Identify which cell holds the provided text, then report its [X, Y] central coordinate. 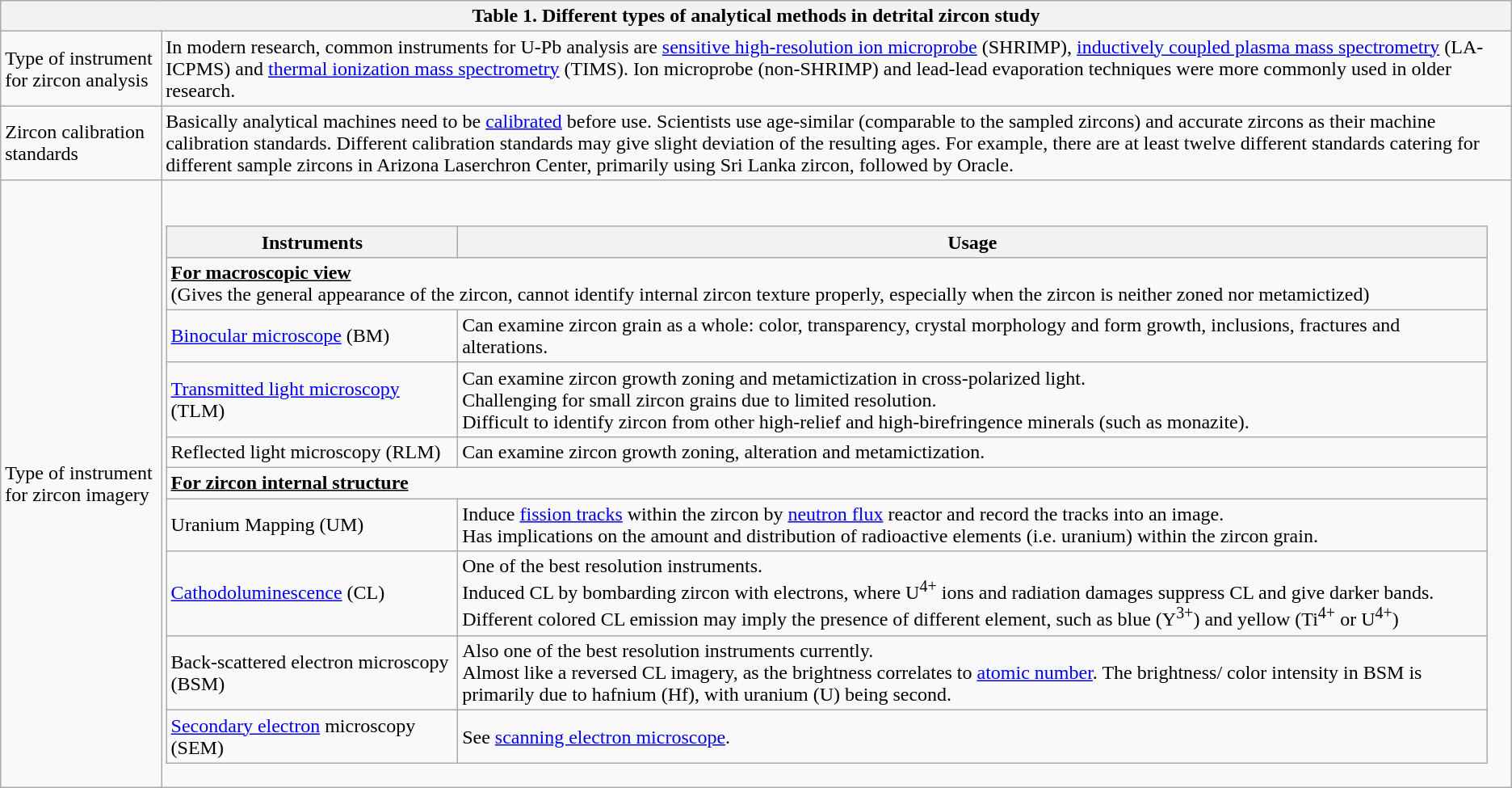
Secondary electron microscopy (SEM) [312, 737]
Table 1. Different types of analytical methods in detrital zircon study [756, 16]
Cathodoluminescence (CL) [312, 593]
Binocular microscope (BM) [312, 336]
Instruments [312, 242]
Usage [972, 242]
Uranium Mapping (UM) [312, 525]
Type of instrument for zircon imagery [81, 483]
Type of instrument for zircon analysis [81, 69]
Can examine zircon grain as a whole: color, transparency, crystal morphology and form growth, inclusions, fractures and alterations. [972, 336]
Reflected light microscopy (RLM) [312, 452]
Can examine zircon growth zoning, alteration and metamictization. [972, 452]
For zircon internal structure [827, 483]
See scanning electron microscope. [972, 737]
Back-scattered electron microscopy (BSM) [312, 673]
Zircon calibration standards [81, 143]
Transmitted light microscopy (TLM) [312, 399]
